Search for the cell housing the specified text and yield its (x, y) center coordinate. 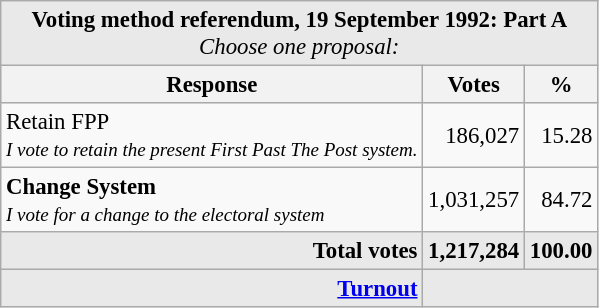
% (562, 85)
1,217,284 (474, 251)
Response (212, 85)
186,027 (474, 136)
Retain FPP I vote to retain the present First Past The Post system. (212, 136)
Votes (474, 85)
84.72 (562, 200)
100.00 (562, 251)
Change System I vote for a change to the electoral system (212, 200)
1,031,257 (474, 200)
Turnout (212, 289)
15.28 (562, 136)
Voting method referendum, 19 September 1992: Part A Choose one proposal: (300, 34)
Total votes (212, 251)
